Detect which cell encompasses the target text, then output its [X, Y] center coordinate. 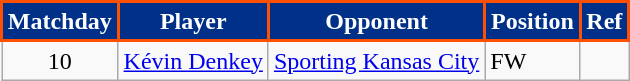
Player [193, 22]
Position [532, 22]
FW [532, 60]
Kévin Denkey [193, 60]
Ref [604, 22]
Opponent [376, 22]
Sporting Kansas City [376, 60]
10 [60, 60]
Matchday [60, 22]
